Output the [x, y] coordinate of the center of the cell containing the given text.  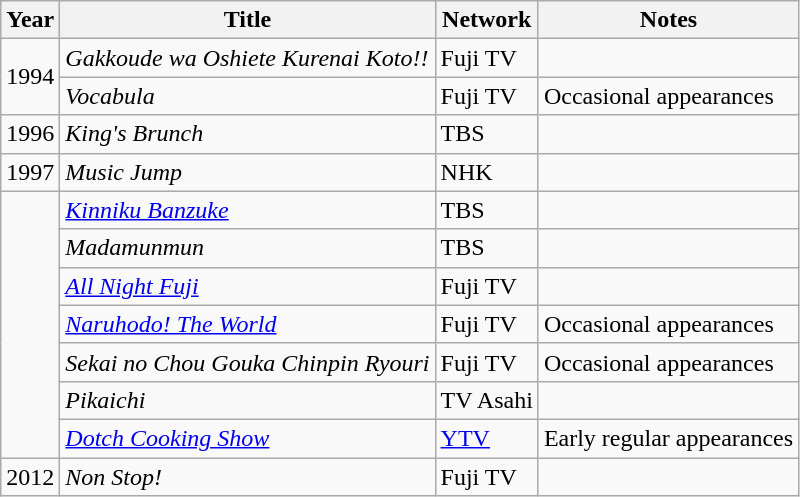
Vocabula [248, 96]
Title [248, 20]
NHK [486, 172]
Non Stop! [248, 477]
Music Jump [248, 172]
Early regular appearances [668, 438]
Notes [668, 20]
Year [30, 20]
TV Asahi [486, 400]
All Night Fuji [248, 286]
Gakkoude wa Oshiete Kurenai Koto!! [248, 58]
2012 [30, 477]
King's Brunch [248, 134]
Naruhodo! The World [248, 324]
Kinniku Banzuke [248, 210]
Pikaichi [248, 400]
YTV [486, 438]
Dotch Cooking Show [248, 438]
1994 [30, 77]
Network [486, 20]
1997 [30, 172]
1996 [30, 134]
Sekai no Chou Gouka Chinpin Ryouri [248, 362]
Madamunmun [248, 248]
